Scan for the cell matching the given text and deliver its [X, Y] coordinate at center. 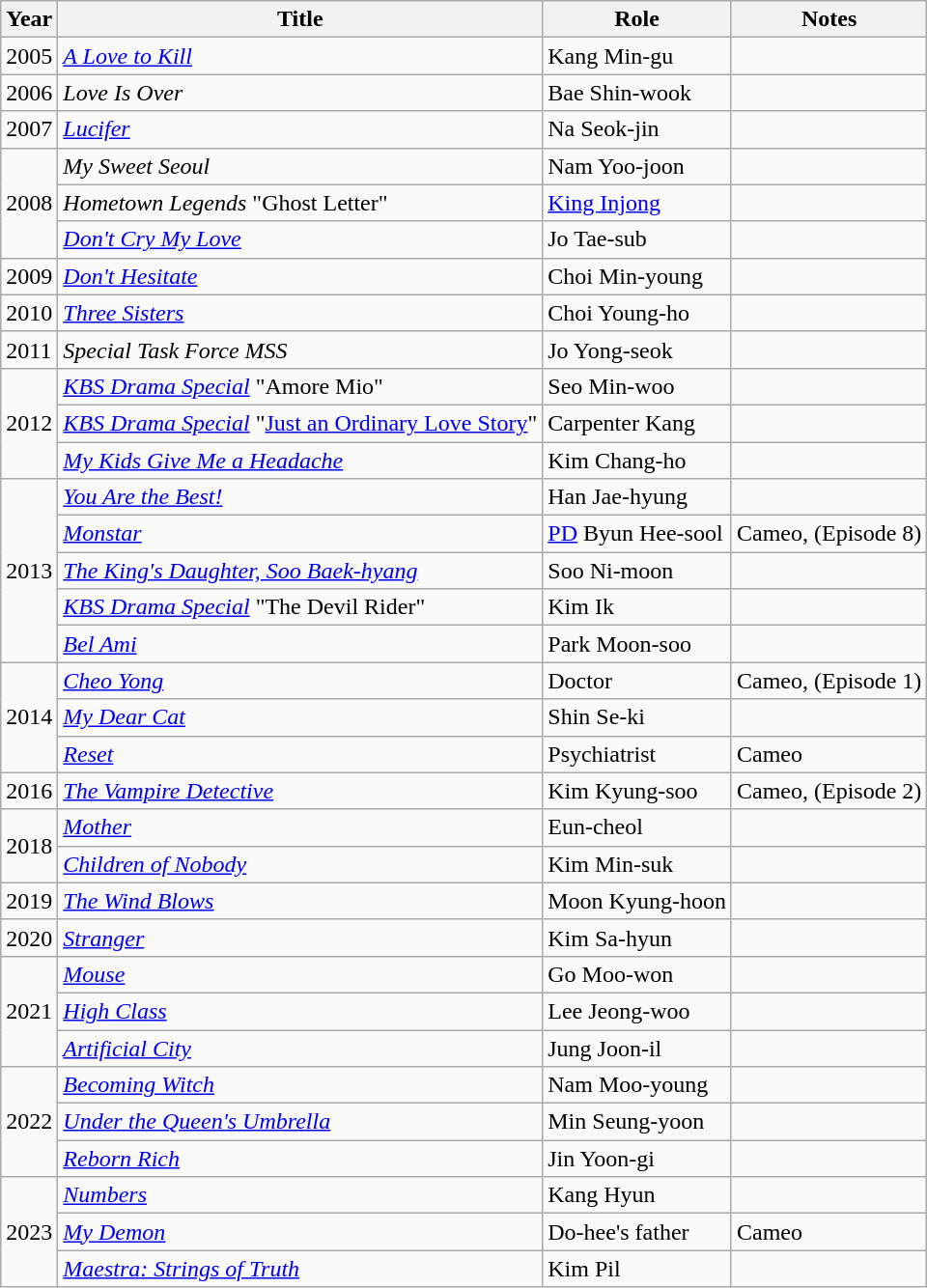
Becoming Witch [300, 1085]
Carpenter Kang [637, 423]
KBS Drama Special "Amore Mio" [300, 386]
Min Seung-yoon [637, 1122]
Eun-cheol [637, 827]
Notes [829, 19]
Hometown Legends "Ghost Letter" [300, 203]
Doctor [637, 681]
KBS Drama Special "The Devil Rider" [300, 607]
You Are the Best! [300, 497]
Lee Jeong-woo [637, 1011]
Mother [300, 827]
My Sweet Seoul [300, 166]
Cheo Yong [300, 681]
Choi Young-ho [637, 313]
Year [29, 19]
Monstar [300, 534]
Stranger [300, 938]
2013 [29, 571]
Kim Ik [637, 607]
PD Byun Hee-sool [637, 534]
Kim Kyung-soo [637, 791]
Kang Hyun [637, 1195]
Na Seok-jin [637, 129]
Special Task Force MSS [300, 350]
2022 [29, 1122]
2009 [29, 276]
Nam Moo-young [637, 1085]
Title [300, 19]
Bel Ami [300, 644]
Kim Sa-hyun [637, 938]
2005 [29, 56]
Cameo, (Episode 1) [829, 681]
Reborn Rich [300, 1159]
My Demon [300, 1232]
Jin Yoon-gi [637, 1159]
2011 [29, 350]
Choi Min-young [637, 276]
2019 [29, 901]
The King's Daughter, Soo Baek-hyang [300, 571]
Kang Min-gu [637, 56]
2012 [29, 423]
Moon Kyung-hoon [637, 901]
2020 [29, 938]
2006 [29, 93]
King Injong [637, 203]
KBS Drama Special "Just an Ordinary Love Story" [300, 423]
Don't Hesitate [300, 276]
Psychiatrist [637, 754]
Cameo, (Episode 8) [829, 534]
Shin Se-ki [637, 717]
Maestra: Strings of Truth [300, 1269]
Don't Cry My Love [300, 239]
2018 [29, 846]
Bae Shin-wook [637, 93]
High Class [300, 1011]
Three Sisters [300, 313]
Do-hee's father [637, 1232]
My Dear Cat [300, 717]
Park Moon-soo [637, 644]
The Vampire Detective [300, 791]
Han Jae-hyung [637, 497]
Artificial City [300, 1048]
Children of Nobody [300, 864]
A Love to Kill [300, 56]
Numbers [300, 1195]
Jung Joon-il [637, 1048]
Reset [300, 754]
Under the Queen's Umbrella [300, 1122]
My Kids Give Me a Headache [300, 461]
Soo Ni-moon [637, 571]
2008 [29, 203]
The Wind Blows [300, 901]
Kim Chang-ho [637, 461]
Kim Pil [637, 1269]
Jo Tae-sub [637, 239]
Jo Yong-seok [637, 350]
Nam Yoo-joon [637, 166]
Love Is Over [300, 93]
2021 [29, 1011]
Mouse [300, 974]
Lucifer [300, 129]
2016 [29, 791]
Cameo, (Episode 2) [829, 791]
2007 [29, 129]
2014 [29, 717]
2023 [29, 1232]
Go Moo-won [637, 974]
Seo Min-woo [637, 386]
Kim Min-suk [637, 864]
2010 [29, 313]
Role [637, 19]
